Search for the cell housing the specified text and yield its (x, y) center coordinate. 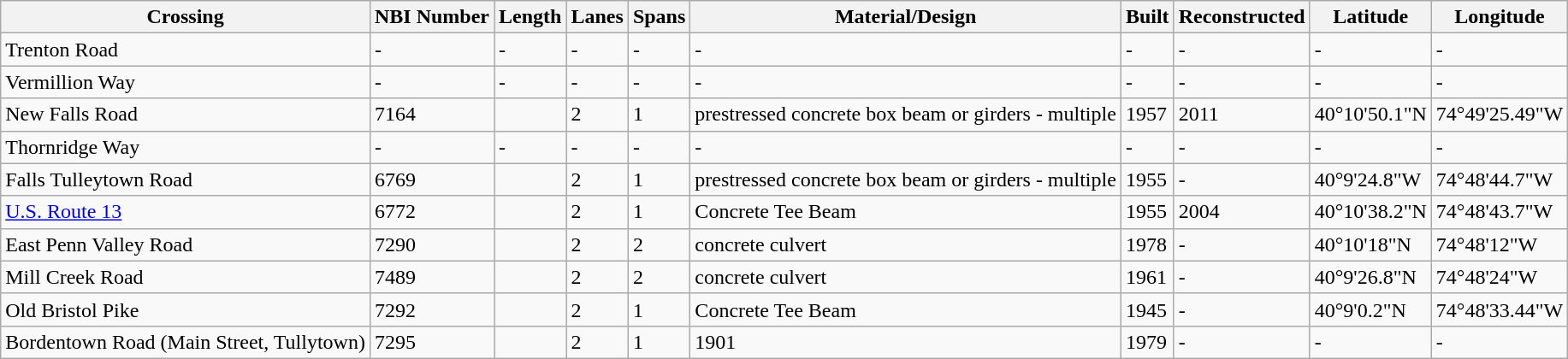
Lanes (597, 17)
7164 (431, 115)
Mill Creek Road (186, 277)
74°48'12"W (1499, 244)
40°10'18"N (1370, 244)
2004 (1242, 212)
Latitude (1370, 17)
6772 (431, 212)
1978 (1147, 244)
U.S. Route 13 (186, 212)
1945 (1147, 309)
Material/Design (906, 17)
2011 (1242, 115)
1979 (1147, 342)
7292 (431, 309)
Length (530, 17)
74°48'44.7"W (1499, 179)
40°9'24.8"W (1370, 179)
7295 (431, 342)
Longitude (1499, 17)
Trenton Road (186, 50)
1901 (906, 342)
New Falls Road (186, 115)
40°9'26.8"N (1370, 277)
East Penn Valley Road (186, 244)
7489 (431, 277)
Old Bristol Pike (186, 309)
Thornridge Way (186, 147)
74°48'24"W (1499, 277)
1961 (1147, 277)
40°10'38.2"N (1370, 212)
Vermillion Way (186, 82)
1957 (1147, 115)
40°9'0.2"N (1370, 309)
Crossing (186, 17)
Bordentown Road (Main Street, Tullytown) (186, 342)
Spans (659, 17)
Falls Tulleytown Road (186, 179)
74°48'43.7"W (1499, 212)
Built (1147, 17)
7290 (431, 244)
6769 (431, 179)
74°48'33.44"W (1499, 309)
40°10'50.1"N (1370, 115)
NBI Number (431, 17)
74°49'25.49"W (1499, 115)
Reconstructed (1242, 17)
